Output the [X, Y] coordinate of the center of the cell containing the given text.  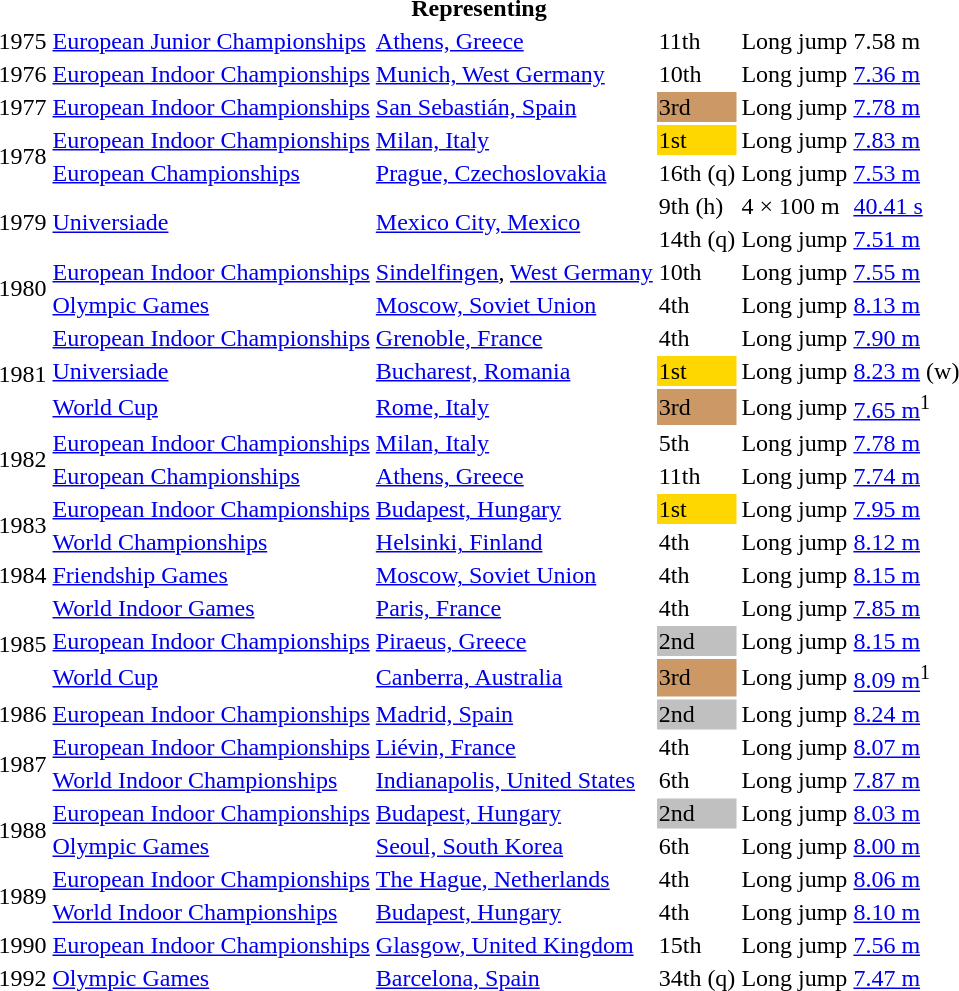
Friendship Games [211, 575]
Bucharest, Romania [514, 371]
Paris, France [514, 608]
Munich, West Germany [514, 74]
Helsinki, Finland [514, 542]
14th (q) [697, 239]
Prague, Czechoslovakia [514, 173]
Glasgow, United Kingdom [514, 945]
Liévin, France [514, 747]
European Junior Championships [211, 41]
Madrid, Spain [514, 714]
San Sebastián, Spain [514, 107]
5th [697, 443]
9th (h) [697, 206]
4 × 100 m [794, 206]
Piraeus, Greece [514, 641]
Rome, Italy [514, 407]
16th (q) [697, 173]
World Indoor Games [211, 608]
Grenoble, France [514, 338]
Seoul, South Korea [514, 846]
The Hague, Netherlands [514, 879]
Indianapolis, United States [514, 780]
Mexico City, Mexico [514, 222]
15th [697, 945]
Sindelfingen, West Germany [514, 272]
World Championships [211, 542]
Canberra, Australia [514, 677]
